Detect which cell encompasses the target text, then output its [x, y] center coordinate. 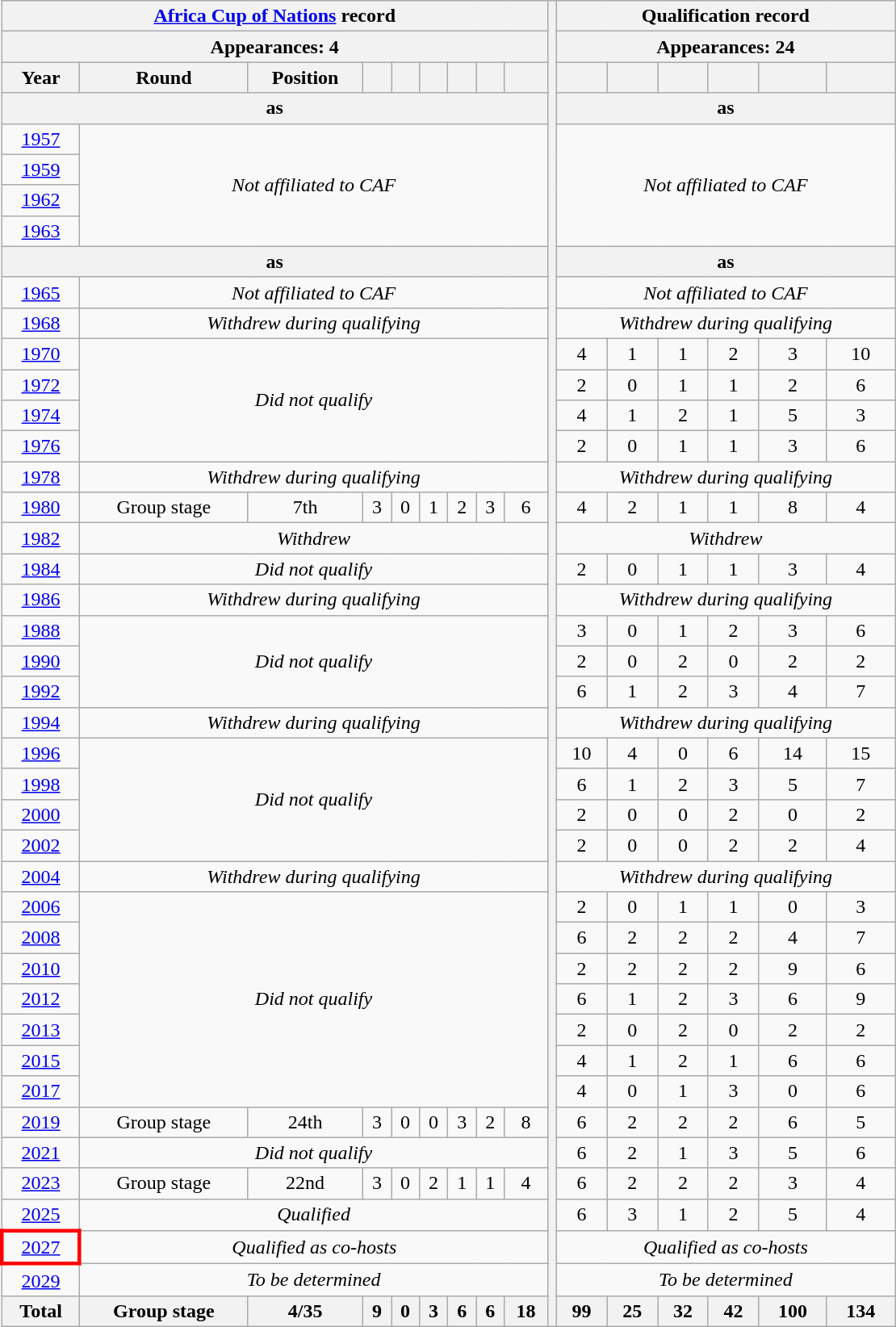
1968 [40, 323]
1959 [40, 170]
1986 [40, 600]
1965 [40, 292]
1970 [40, 354]
Qualified [313, 1215]
1998 [40, 784]
Total [40, 1311]
Round [164, 77]
1972 [40, 385]
22nd [305, 1183]
2017 [40, 1091]
1984 [40, 569]
15 [860, 753]
Appearances: 24 [725, 47]
2015 [40, 1061]
1963 [40, 231]
2013 [40, 1030]
1976 [40, 446]
2019 [40, 1122]
2000 [40, 814]
Appearances: 4 [274, 47]
1982 [40, 538]
Year [40, 77]
2012 [40, 999]
1988 [40, 630]
134 [860, 1311]
1992 [40, 692]
2008 [40, 938]
1962 [40, 200]
1957 [40, 139]
25 [633, 1311]
32 [683, 1311]
18 [526, 1311]
1990 [40, 661]
14 [793, 753]
Africa Cup of Nations record [274, 16]
24th [305, 1122]
1974 [40, 416]
2002 [40, 845]
2021 [40, 1153]
2004 [40, 876]
99 [581, 1311]
2027 [40, 1248]
100 [793, 1311]
1994 [40, 722]
Qualification record [725, 16]
7th [305, 508]
Position [305, 77]
2010 [40, 969]
1980 [40, 508]
2023 [40, 1183]
2006 [40, 907]
4/35 [305, 1311]
2025 [40, 1215]
1996 [40, 753]
1978 [40, 477]
2029 [40, 1280]
42 [733, 1311]
